Output the [x, y] coordinate of the center of the cell containing the given text.  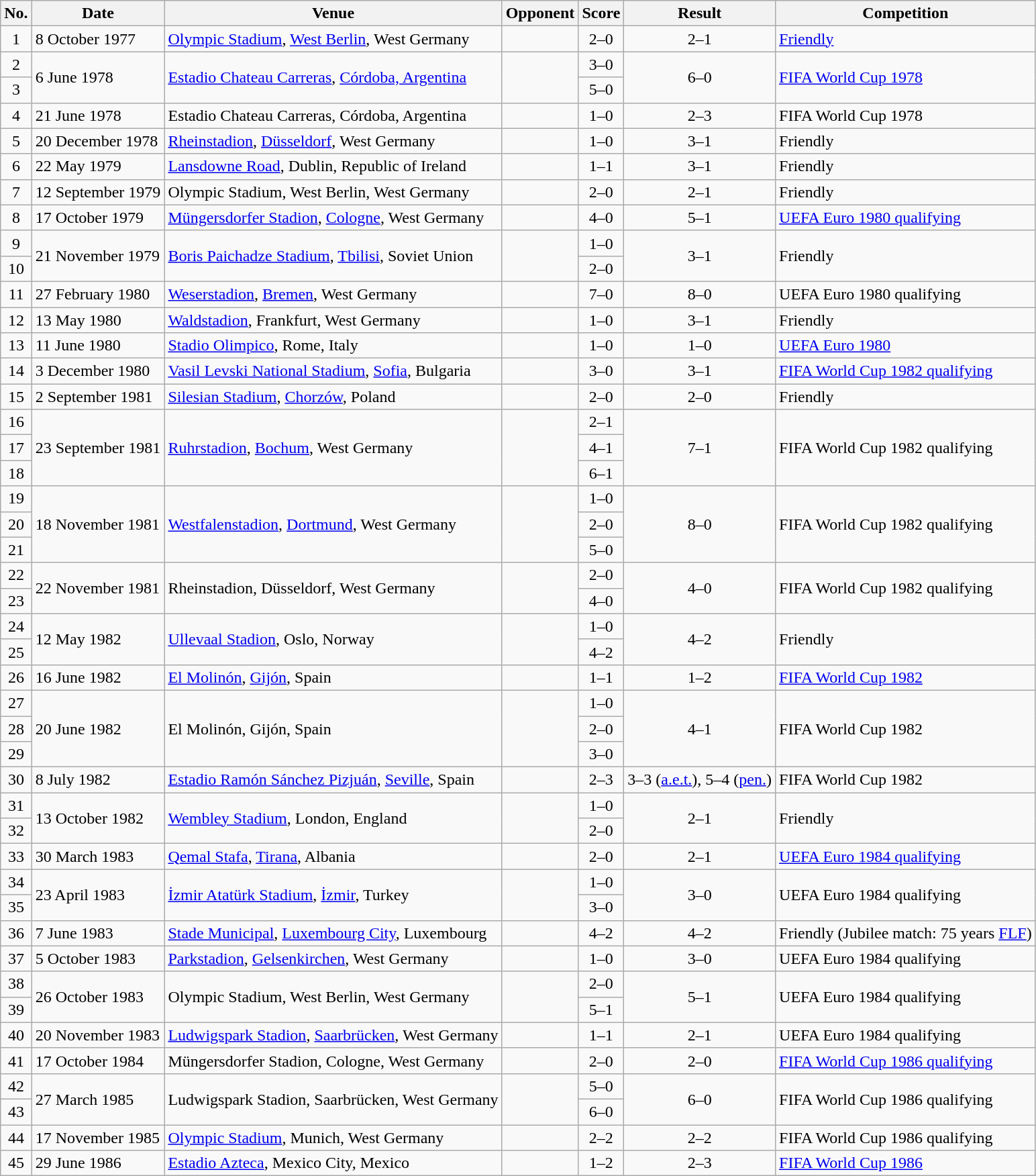
20 [16, 524]
10 [16, 268]
Boris Paichadze Stadium, Tbilisi, Soviet Union [333, 256]
No. [16, 13]
15 [16, 397]
33 [16, 856]
5 [16, 141]
Weserstadion, Bremen, West Germany [333, 294]
45 [16, 1163]
27 March 1985 [98, 1099]
Vasil Levski National Stadium, Sofia, Bulgaria [333, 371]
13 [16, 346]
43 [16, 1112]
UEFA Euro 1980 [906, 346]
40 [16, 1035]
Westfalenstadion, Dortmund, West Germany [333, 524]
34 [16, 882]
Estadio Ramón Sánchez Pizjuán, Seville, Spain [333, 780]
21 June 1978 [98, 115]
7 [16, 192]
9 [16, 243]
22 May 1979 [98, 166]
17 November 1985 [98, 1138]
8 October 1977 [98, 39]
Ruhrstadion, Bochum, West Germany [333, 448]
17 October 1984 [98, 1061]
Stade Municipal, Luxembourg City, Luxembourg [333, 933]
27 [16, 703]
36 [16, 933]
14 [16, 371]
Qemal Stafa, Tirana, Albania [333, 856]
18 [16, 473]
23 [16, 601]
41 [16, 1061]
21 November 1979 [98, 256]
3–3 (a.e.t.), 5–4 (pen.) [700, 780]
28 [16, 728]
Friendly (Jubilee match: 75 years FLF) [906, 933]
Opponent [540, 13]
19 [16, 499]
29 [16, 754]
17 October 1979 [98, 217]
13 May 1980 [98, 320]
6 [16, 166]
5 October 1983 [98, 959]
20 November 1983 [98, 1035]
18 November 1981 [98, 524]
21 [16, 550]
Waldstadion, Frankfurt, West Germany [333, 320]
17 [16, 448]
Silesian Stadium, Chorzów, Poland [333, 397]
3 [16, 90]
2 September 1981 [98, 397]
44 [16, 1138]
FIFA World Cup 1986 [906, 1163]
12 [16, 320]
16 June 1982 [98, 677]
22 [16, 575]
Parkstadion, Gelsenkirchen, West Germany [333, 959]
25 [16, 652]
7–1 [700, 448]
26 [16, 677]
7–0 [601, 294]
Wembley Stadium, London, England [333, 818]
Ullevaal Stadion, Oslo, Norway [333, 639]
23 April 1983 [98, 895]
27 February 1980 [98, 294]
Result [700, 13]
6 June 1978 [98, 77]
1 [16, 39]
8 July 1982 [98, 780]
Lansdowne Road, Dublin, Republic of Ireland [333, 166]
6–1 [601, 473]
39 [16, 1010]
12 May 1982 [98, 639]
22 November 1981 [98, 588]
Venue [333, 13]
37 [16, 959]
13 October 1982 [98, 818]
20 December 1978 [98, 141]
3 December 1980 [98, 371]
42 [16, 1086]
4 [16, 115]
2 [16, 64]
23 September 1981 [98, 448]
Estadio Azteca, Mexico City, Mexico [333, 1163]
7 June 1983 [98, 933]
Competition [906, 13]
31 [16, 805]
29 June 1986 [98, 1163]
30 [16, 780]
İzmir Atatürk Stadium, İzmir, Turkey [333, 895]
Date [98, 13]
26 October 1983 [98, 997]
24 [16, 626]
32 [16, 831]
Olympic Stadium, Munich, West Germany [333, 1138]
11 June 1980 [98, 346]
20 June 1982 [98, 728]
8 [16, 217]
12 September 1979 [98, 192]
35 [16, 908]
16 [16, 422]
38 [16, 984]
30 March 1983 [98, 856]
11 [16, 294]
Score [601, 13]
Stadio Olimpico, Rome, Italy [333, 346]
